Determine the (x, y) coordinate at the center of the cell enclosing the given text.  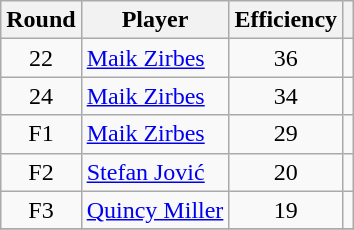
F1 (41, 134)
20 (286, 172)
Efficiency (286, 20)
24 (41, 96)
F3 (41, 210)
34 (286, 96)
F2 (41, 172)
Quincy Miller (155, 210)
22 (41, 58)
19 (286, 210)
29 (286, 134)
Stefan Jović (155, 172)
36 (286, 58)
Player (155, 20)
Round (41, 20)
